Determine the [x, y] coordinate at the center of the cell enclosing the given text.  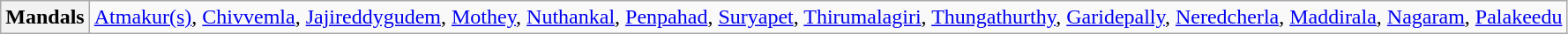
Mandals [45, 17]
